Determine the [x, y] coordinate at the center of the cell enclosing the given text.  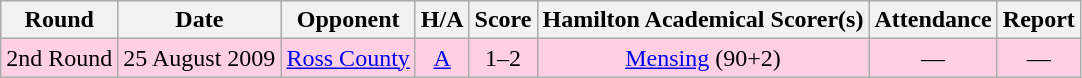
25 August 2009 [200, 58]
H/A [442, 20]
Score [503, 20]
2nd Round [60, 58]
Report [1038, 20]
1–2 [503, 58]
Attendance [933, 20]
A [442, 58]
Ross County [348, 58]
Round [60, 20]
Opponent [348, 20]
Hamilton Academical Scorer(s) [703, 20]
Date [200, 20]
Mensing (90+2) [703, 58]
